Scan for the cell matching the given text and deliver its [X, Y] coordinate at center. 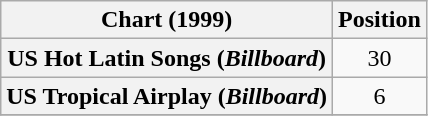
Position [380, 20]
US Tropical Airplay (Billboard) [167, 96]
US Hot Latin Songs (Billboard) [167, 58]
30 [380, 58]
Chart (1999) [167, 20]
6 [380, 96]
